Locate the cell with the specified text and output its [X, Y] center coordinate. 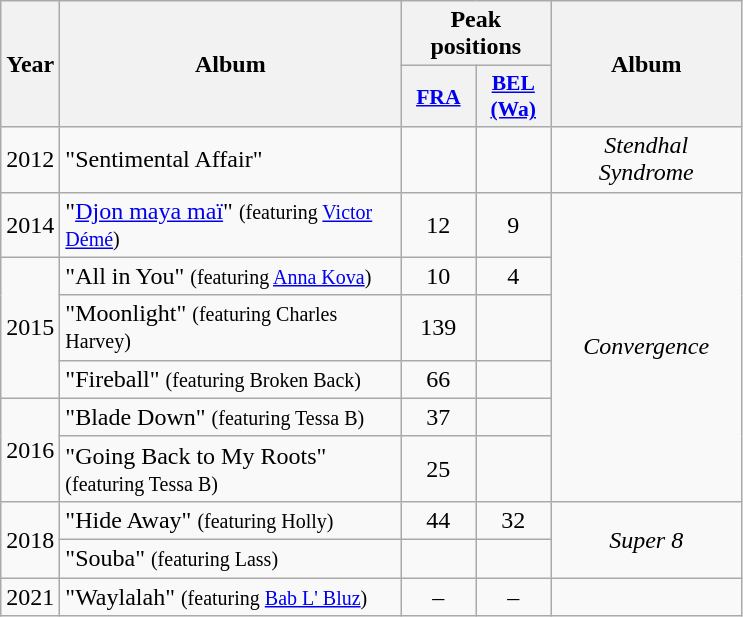
"Moonlight" (featuring Charles Harvey) [230, 328]
"All in You" (featuring Anna Kova) [230, 276]
10 [438, 276]
"Waylalah" (featuring Bab L' Bluz) [230, 597]
Convergence [646, 346]
9 [514, 224]
Year [30, 64]
"Sentimental Affair" [230, 160]
"Hide Away" (featuring Holly) [230, 520]
37 [438, 417]
Super 8 [646, 539]
Peak positions [476, 34]
2016 [30, 450]
"Souba" (featuring Lass) [230, 558]
25 [438, 468]
2014 [30, 224]
"Going Back to My Roots" (featuring Tessa B) [230, 468]
32 [514, 520]
12 [438, 224]
139 [438, 328]
66 [438, 379]
2021 [30, 597]
"Blade Down" (featuring Tessa B) [230, 417]
2018 [30, 539]
4 [514, 276]
BEL (Wa) [514, 96]
44 [438, 520]
FRA [438, 96]
Stendhal Syndrome [646, 160]
"Fireball" (featuring Broken Back) [230, 379]
2015 [30, 328]
2012 [30, 160]
"Djon maya maï" (featuring Victor Démé) [230, 224]
